Extract the (X, Y) coordinate from the center of the cell holding the provided text.  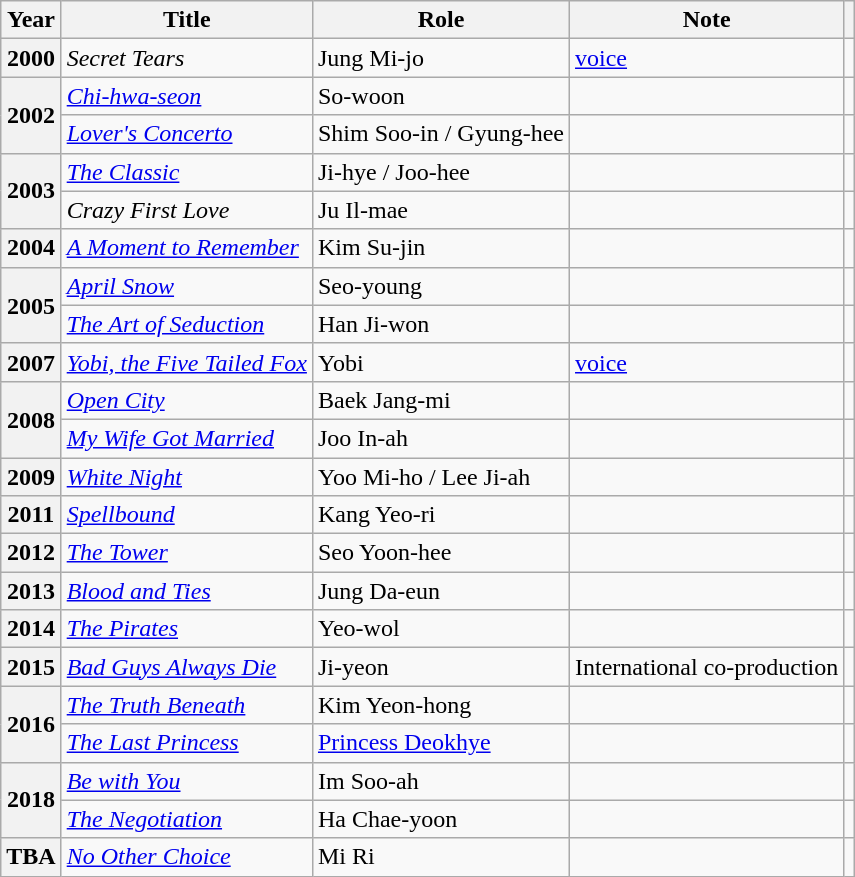
2012 (31, 553)
Jung Da-eun (440, 591)
2011 (31, 515)
Year (31, 20)
Crazy First Love (186, 210)
Ha Chae-yoon (440, 819)
2005 (31, 305)
Role (440, 20)
The Last Princess (186, 743)
Yeo-wol (440, 629)
2016 (31, 724)
The Negotiation (186, 819)
Note (707, 20)
2007 (31, 362)
International co-production (707, 667)
2018 (31, 800)
2014 (31, 629)
April Snow (186, 286)
White Night (186, 477)
Kang Yeo-ri (440, 515)
2000 (31, 58)
2003 (31, 191)
Kim Su-jin (440, 248)
Secret Tears (186, 58)
Bad Guys Always Die (186, 667)
Yoo Mi-ho / Lee Ji-ah (440, 477)
Ji-hye / Joo-hee (440, 172)
Princess Deokhye (440, 743)
2015 (31, 667)
Yobi (440, 362)
Lover's Concerto (186, 134)
TBA (31, 857)
No Other Choice (186, 857)
Seo-young (440, 286)
The Classic (186, 172)
Mi Ri (440, 857)
Shim Soo-in / Gyung-hee (440, 134)
2004 (31, 248)
Joo In-ah (440, 438)
2013 (31, 591)
The Pirates (186, 629)
Chi-hwa-seon (186, 96)
2009 (31, 477)
My Wife Got Married (186, 438)
Ji-yeon (440, 667)
So-woon (440, 96)
The Art of Seduction (186, 324)
Yobi, the Five Tailed Fox (186, 362)
Blood and Ties (186, 591)
Baek Jang-mi (440, 400)
Han Ji-won (440, 324)
Be with You (186, 781)
Ju Il-mae (440, 210)
Kim Yeon-hong (440, 705)
Jung Mi-jo (440, 58)
A Moment to Remember (186, 248)
2002 (31, 115)
Spellbound (186, 515)
Seo Yoon-hee (440, 553)
2008 (31, 419)
The Truth Beneath (186, 705)
Title (186, 20)
Open City (186, 400)
Im Soo-ah (440, 781)
The Tower (186, 553)
